Provide the (X, Y) coordinate of the cell's center where the given text is located.  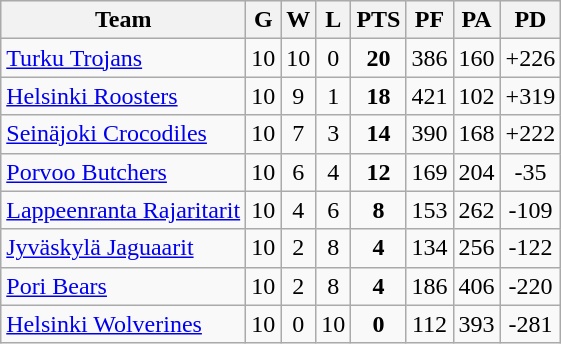
3 (334, 134)
18 (378, 96)
168 (476, 134)
112 (430, 324)
160 (476, 58)
+226 (530, 58)
-281 (530, 324)
9 (298, 96)
20 (378, 58)
-109 (530, 210)
Jyväskylä Jaguaarit (124, 248)
-35 (530, 172)
134 (430, 248)
186 (430, 286)
393 (476, 324)
-220 (530, 286)
7 (298, 134)
256 (476, 248)
102 (476, 96)
Pori Bears (124, 286)
421 (430, 96)
PD (530, 20)
+319 (530, 96)
204 (476, 172)
153 (430, 210)
Porvoo Butchers (124, 172)
Team (124, 20)
14 (378, 134)
390 (430, 134)
386 (430, 58)
+222 (530, 134)
G (264, 20)
-122 (530, 248)
PTS (378, 20)
Seinäjoki Crocodiles (124, 134)
Turku Trojans (124, 58)
Helsinki Roosters (124, 96)
PF (430, 20)
406 (476, 286)
12 (378, 172)
PA (476, 20)
262 (476, 210)
Lappeenranta Rajaritarit (124, 210)
Helsinki Wolverines (124, 324)
169 (430, 172)
W (298, 20)
1 (334, 96)
L (334, 20)
